Locate the cell with the specified text and output its [X, Y] center coordinate. 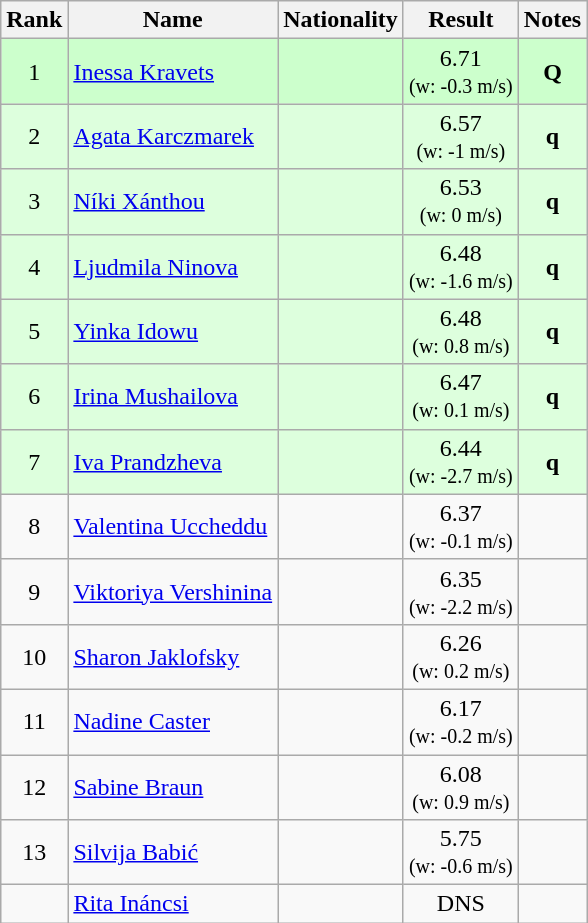
12 [34, 786]
Valentina Uccheddu [173, 526]
Yinka Idowu [173, 332]
Sharon Jaklofsky [173, 656]
Ljudmila Ninova [173, 266]
6.44(w: -2.7 m/s) [460, 462]
6 [34, 396]
5 [34, 332]
6.57(w: -1 m/s) [460, 136]
Níki Xánthou [173, 202]
6.35(w: -2.2 m/s) [460, 592]
3 [34, 202]
Irina Mushailova [173, 396]
10 [34, 656]
Rita Ináncsi [173, 904]
8 [34, 526]
6.47(w: 0.1 m/s) [460, 396]
6.48(w: 0.8 m/s) [460, 332]
Rank [34, 20]
Viktoriya Vershinina [173, 592]
Agata Karczmarek [173, 136]
Notes [552, 20]
Name [173, 20]
Result [460, 20]
Nationality [341, 20]
9 [34, 592]
Inessa Kravets [173, 72]
Nadine Caster [173, 722]
6.53(w: 0 m/s) [460, 202]
Iva Prandzheva [173, 462]
6.08(w: 0.9 m/s) [460, 786]
DNS [460, 904]
6.37(w: -0.1 m/s) [460, 526]
5.75(w: -0.6 m/s) [460, 852]
1 [34, 72]
2 [34, 136]
6.17(w: -0.2 m/s) [460, 722]
6.48(w: -1.6 m/s) [460, 266]
Q [552, 72]
7 [34, 462]
11 [34, 722]
13 [34, 852]
6.26(w: 0.2 m/s) [460, 656]
Silvija Babić [173, 852]
6.71(w: -0.3 m/s) [460, 72]
Sabine Braun [173, 786]
4 [34, 266]
